Return the [X, Y] coordinate for the center point of the cell that contains the specified text.  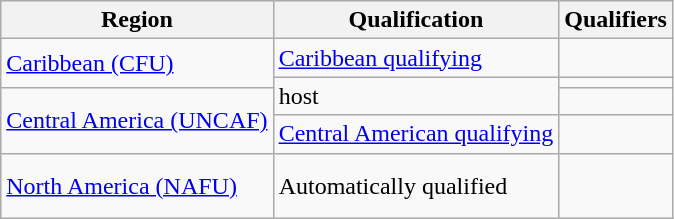
Central America (UNCAF) [137, 120]
host [416, 96]
Region [137, 20]
Qualification [416, 20]
Automatically qualified [416, 186]
Qualifiers [616, 20]
North America (NAFU) [137, 186]
Caribbean qualifying [416, 58]
Caribbean (CFU) [137, 64]
Central American qualifying [416, 134]
